Return [X, Y] of the center of cell containing provided text 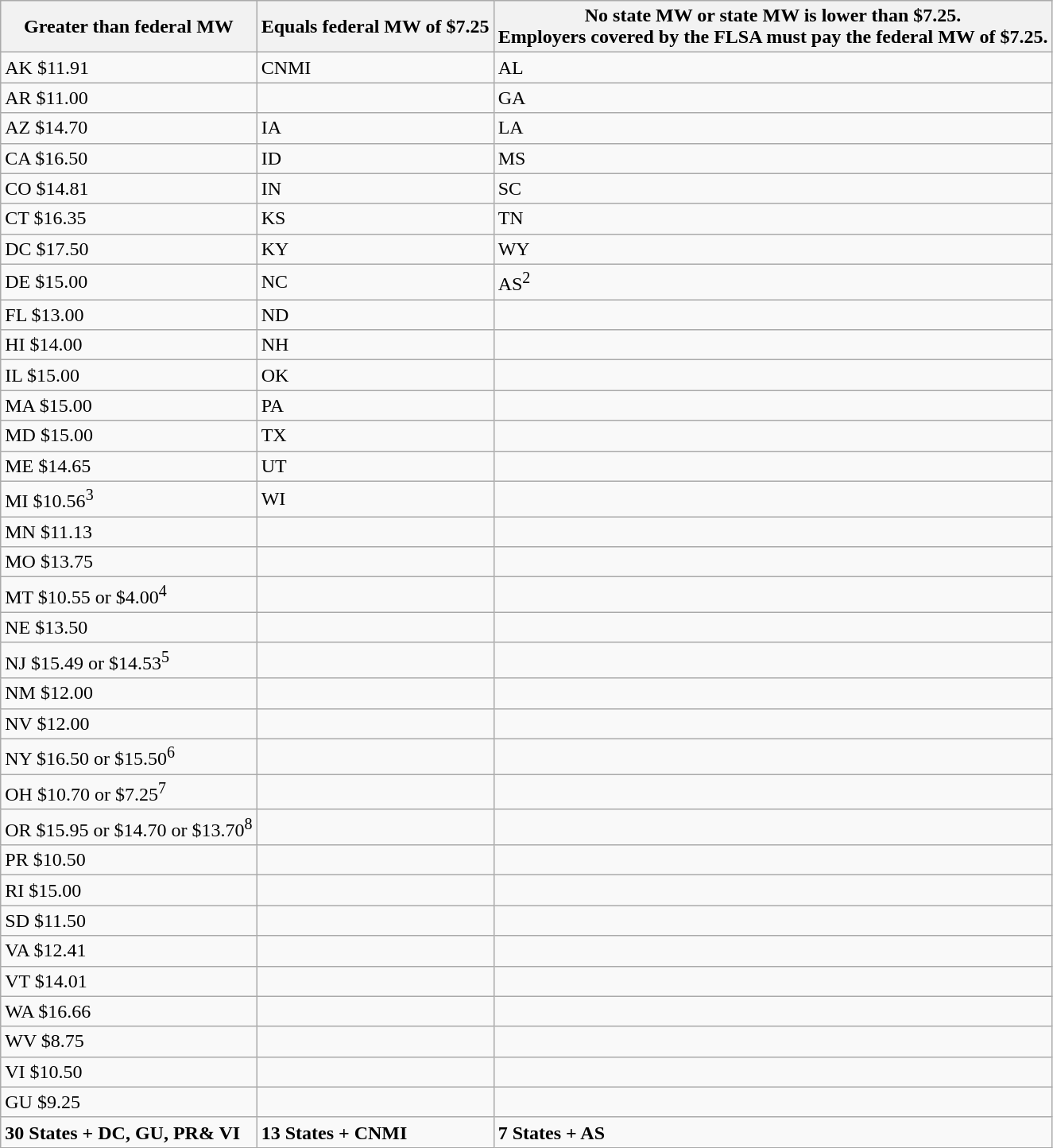
30 States + DC, GU, PR& VI [129, 1132]
OK [375, 375]
MD $15.00 [129, 436]
NH [375, 345]
GU $9.25 [129, 1102]
NV $12.00 [129, 723]
Equals federal MW of $7.25 [375, 27]
VI $10.50 [129, 1072]
No state MW or state MW is lower than $7.25.Employers covered by the FLSA must pay the federal MW of $7.25. [772, 27]
CO $14.81 [129, 188]
VT $14.01 [129, 981]
IL $15.00 [129, 375]
HI $14.00 [129, 345]
MO $13.75 [129, 562]
AR $11.00 [129, 98]
SD $11.50 [129, 921]
DC $17.50 [129, 249]
Greater than federal MW [129, 27]
WV $8.75 [129, 1041]
KY [375, 249]
SC [772, 188]
ME $14.65 [129, 466]
7 States + AS [772, 1132]
MS [772, 158]
MN $11.13 [129, 532]
TX [375, 436]
MA $15.00 [129, 405]
VA $12.41 [129, 951]
DE $15.00 [129, 281]
IN [375, 188]
KS [375, 219]
NY $16.50 or $15.506 [129, 757]
MI $10.563 [129, 499]
IA [375, 128]
GA [772, 98]
NE $13.50 [129, 627]
ID [375, 158]
CT $16.35 [129, 219]
OR $15.95 or $14.70 or $13.708 [129, 827]
UT [375, 466]
PR $10.50 [129, 860]
WY [772, 249]
13 States + CNMI [375, 1132]
WA $16.66 [129, 1011]
FL $13.00 [129, 315]
NJ $15.49 or $14.535 [129, 660]
AZ $14.70 [129, 128]
CNMI [375, 68]
RI $15.00 [129, 890]
MT $10.55 or $4.004 [129, 595]
NM $12.00 [129, 693]
AL [772, 68]
LA [772, 128]
PA [375, 405]
OH $10.70 or $7.257 [129, 792]
WI [375, 499]
AK $11.91 [129, 68]
ND [375, 315]
TN [772, 219]
CA $16.50 [129, 158]
NC [375, 281]
AS2 [772, 281]
